Return (X, Y) of the center of cell containing provided text 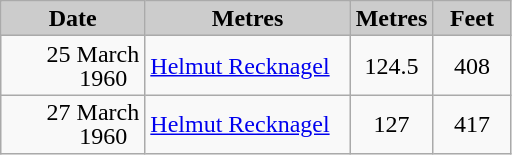
Feet (472, 18)
27 March 1960 (73, 124)
127 (392, 124)
417 (472, 124)
408 (472, 66)
Date (73, 18)
25 March 1960 (73, 66)
124.5 (392, 66)
